Extract the [x, y] coordinate from the center of the cell holding the provided text.  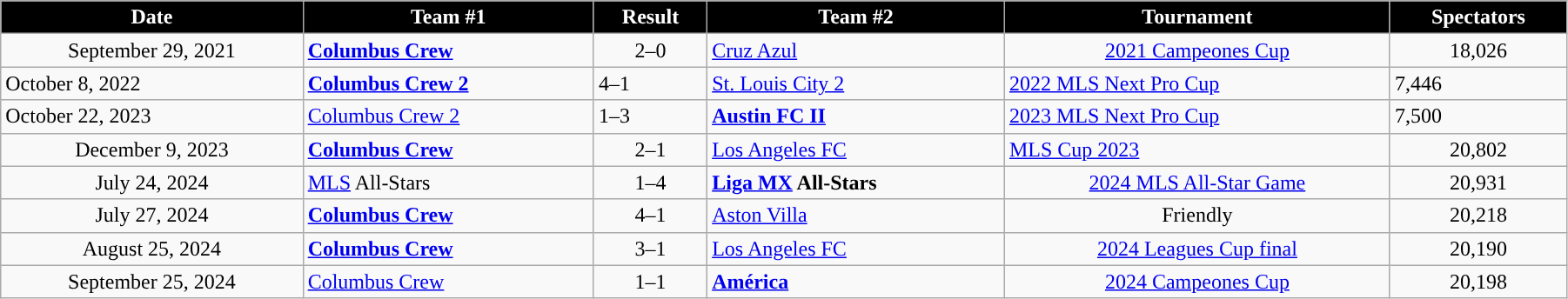
Date [151, 17]
18,026 [1478, 50]
Team #1 [448, 17]
Result [650, 17]
October 22, 2023 [151, 116]
2024 Campeones Cup [1197, 282]
St. Louis City 2 [856, 83]
Austin FC II [856, 116]
1–3 [650, 116]
2024 Leagues Cup final [1197, 249]
3–1 [650, 249]
2024 MLS All-Star Game [1197, 183]
20,931 [1478, 183]
2022 MLS Next Pro Cup [1197, 83]
December 9, 2023 [151, 149]
20,198 [1478, 282]
2–0 [650, 50]
7,446 [1478, 83]
MLS Cup 2023 [1197, 149]
July 24, 2024 [151, 183]
Cruz Azul [856, 50]
Spectators [1478, 17]
1–1 [650, 282]
October 8, 2022 [151, 83]
20,190 [1478, 249]
Liga MX All-Stars [856, 183]
August 25, 2024 [151, 249]
2023 MLS Next Pro Cup [1197, 116]
Friendly [1197, 216]
July 27, 2024 [151, 216]
2–1 [650, 149]
Aston Villa [856, 216]
Tournament [1197, 17]
1–4 [650, 183]
20,802 [1478, 149]
2021 Campeones Cup [1197, 50]
September 29, 2021 [151, 50]
MLS All-Stars [448, 183]
América [856, 282]
20,218 [1478, 216]
Team #2 [856, 17]
September 25, 2024 [151, 282]
7,500 [1478, 116]
